Extract the [x, y] coordinate from the center of the cell holding the provided text.  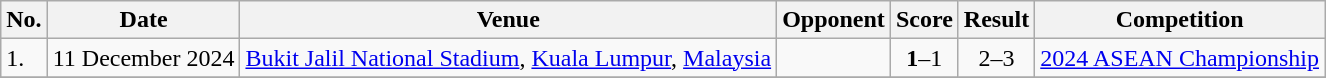
11 December 2024 [144, 58]
1–1 [924, 58]
Date [144, 20]
Competition [1180, 20]
1. [24, 58]
Score [924, 20]
2–3 [996, 58]
Opponent [834, 20]
Venue [508, 20]
No. [24, 20]
2024 ASEAN Championship [1180, 58]
Result [996, 20]
Bukit Jalil National Stadium, Kuala Lumpur, Malaysia [508, 58]
